Identify which cell holds the provided text, then report its (x, y) central coordinate. 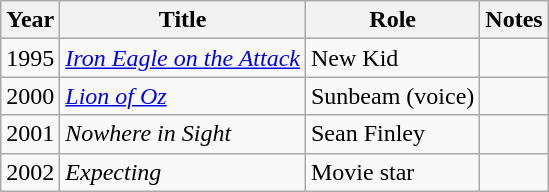
1995 (30, 58)
Sunbeam (voice) (392, 96)
Nowhere in Sight (183, 134)
Notes (514, 20)
Expecting (183, 172)
2002 (30, 172)
2001 (30, 134)
Role (392, 20)
Movie star (392, 172)
New Kid (392, 58)
Year (30, 20)
Iron Eagle on the Attack (183, 58)
2000 (30, 96)
Title (183, 20)
Lion of Oz (183, 96)
Sean Finley (392, 134)
